Return (X, Y) of the center of cell containing provided text 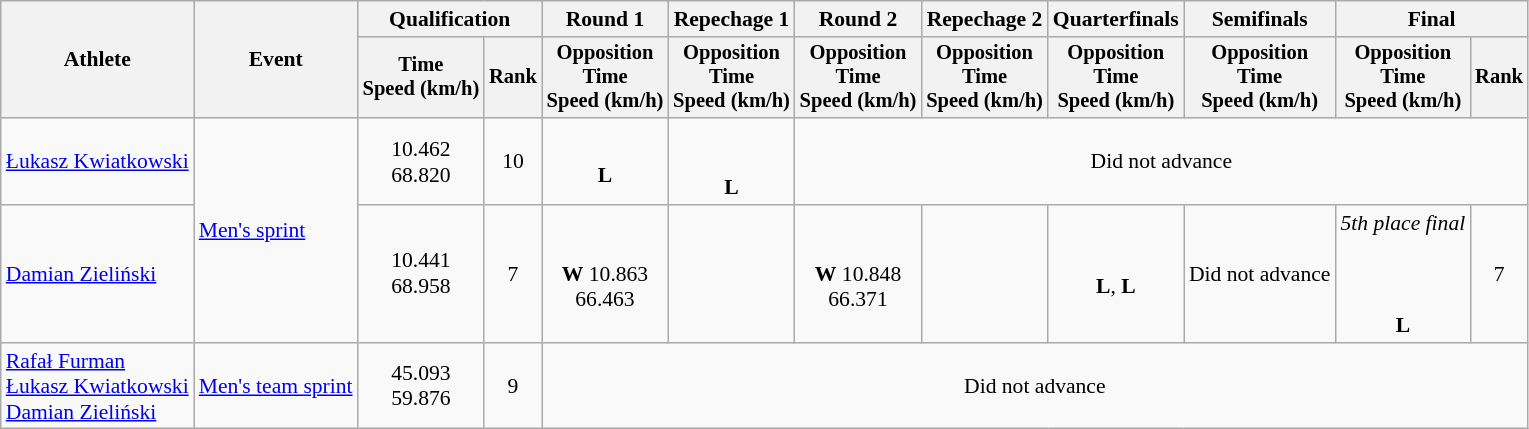
Semifinals (1260, 19)
Quarterfinals (1116, 19)
Round 1 (606, 19)
Repechage 1 (732, 19)
L, L (1116, 274)
10.44168.958 (422, 274)
5th place finalL (1402, 274)
W 10.86366.463 (606, 274)
TimeSpeed (km/h) (422, 78)
Men's sprint (276, 230)
Damian Zieliński (98, 274)
Event (276, 60)
Repechage 2 (984, 19)
Round 2 (858, 19)
10 (513, 162)
Final (1431, 19)
Athlete (98, 60)
W 10.84866.371 (858, 274)
10.46268.820 (422, 162)
Łukasz Kwiatkowski (98, 162)
Qualification (450, 19)
